Scan for the cell matching the given text and deliver its (x, y) coordinate at center. 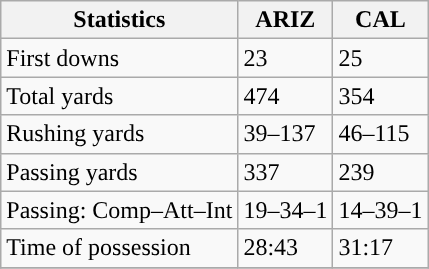
23 (286, 58)
Statistics (120, 20)
Total yards (120, 96)
Passing: Comp–Att–Int (120, 210)
39–137 (286, 134)
Passing yards (120, 172)
46–115 (380, 134)
354 (380, 96)
25 (380, 58)
CAL (380, 20)
31:17 (380, 248)
14–39–1 (380, 210)
Time of possession (120, 248)
239 (380, 172)
Rushing yards (120, 134)
474 (286, 96)
ARIZ (286, 20)
337 (286, 172)
19–34–1 (286, 210)
28:43 (286, 248)
First downs (120, 58)
